Search for the cell housing the specified text and yield its (x, y) center coordinate. 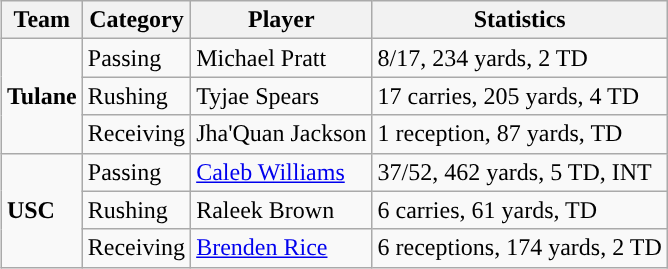
37/52, 462 yards, 5 TD, INT (520, 172)
1 reception, 87 yards, TD (520, 134)
Michael Pratt (282, 58)
Jha'Quan Jackson (282, 134)
6 receptions, 174 yards, 2 TD (520, 248)
Statistics (520, 20)
Raleek Brown (282, 210)
Tyjae Spears (282, 96)
Player (282, 20)
Team (42, 20)
6 carries, 61 yards, TD (520, 210)
Category (136, 20)
8/17, 234 yards, 2 TD (520, 58)
Caleb Williams (282, 172)
Brenden Rice (282, 248)
Tulane (42, 96)
17 carries, 205 yards, 4 TD (520, 96)
USC (42, 210)
